Return the (x, y) coordinate for the center point of the cell that contains the specified text.  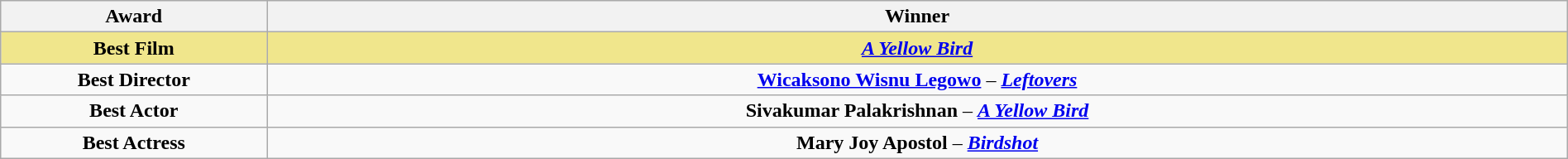
Best Actress (134, 142)
Best Director (134, 79)
Best Film (134, 48)
Wicaksono Wisnu Legowo – Leftovers (917, 79)
Mary Joy Apostol – Birdshot (917, 142)
Award (134, 17)
A Yellow Bird (917, 48)
Sivakumar Palakrishnan – A Yellow Bird (917, 111)
Winner (917, 17)
Best Actor (134, 111)
